Output the (x, y) coordinate of the center of the cell containing the given text.  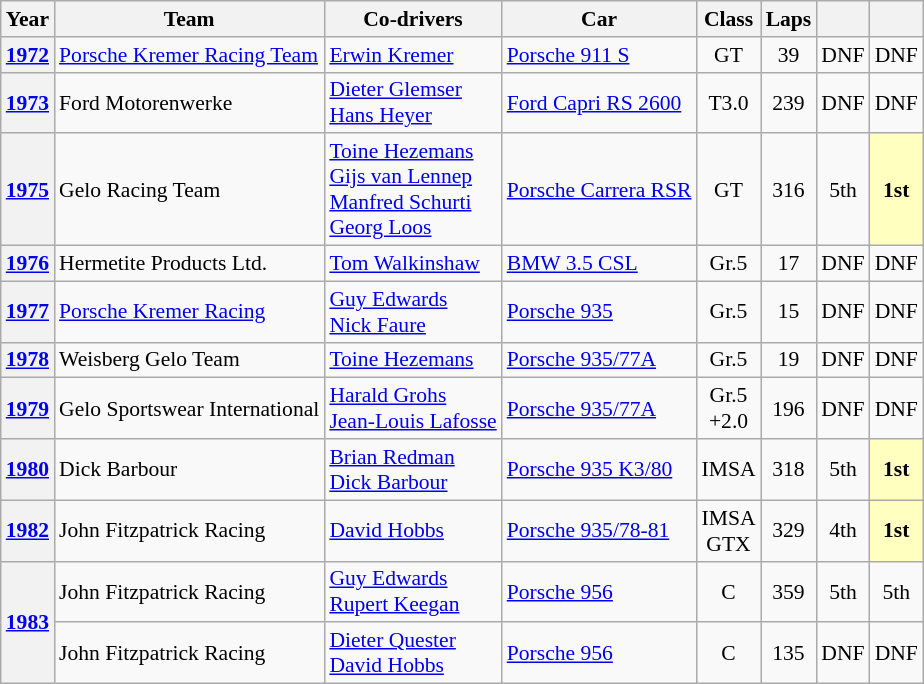
Hermetite Products Ltd. (189, 264)
Erwin Kremer (412, 55)
Car (600, 19)
Gelo Racing Team (189, 190)
39 (789, 55)
Porsche Kremer Racing (189, 312)
4th (842, 530)
1983 (28, 622)
1982 (28, 530)
T3.0 (728, 102)
Toine Hezemans (412, 360)
Porsche Carrera RSR (600, 190)
Ford Motorenwerke (189, 102)
Tom Walkinshaw (412, 264)
Brian Redman Dick Barbour (412, 470)
1972 (28, 55)
329 (789, 530)
Guy Edwards Nick Faure (412, 312)
Dick Barbour (189, 470)
David Hobbs (412, 530)
Porsche Kremer Racing Team (189, 55)
Year (28, 19)
Porsche 935/78-81 (600, 530)
Ford Capri RS 2600 (600, 102)
IMSAGTX (728, 530)
Toine Hezemans Gijs van Lennep Manfred Schurti Georg Loos (412, 190)
239 (789, 102)
IMSA (728, 470)
17 (789, 264)
Gr.5+2.0 (728, 408)
Guy Edwards Rupert Keegan (412, 592)
19 (789, 360)
Weisberg Gelo Team (189, 360)
1976 (28, 264)
Team (189, 19)
1978 (28, 360)
135 (789, 654)
1973 (28, 102)
15 (789, 312)
196 (789, 408)
1977 (28, 312)
1975 (28, 190)
Co-drivers (412, 19)
Porsche 911 S (600, 55)
BMW 3.5 CSL (600, 264)
359 (789, 592)
316 (789, 190)
318 (789, 470)
Harald Grohs Jean-Louis Lafosse (412, 408)
Laps (789, 19)
Porsche 935 (600, 312)
Gelo Sportswear International (189, 408)
Class (728, 19)
1979 (28, 408)
Dieter Glemser Hans Heyer (412, 102)
Dieter Quester David Hobbs (412, 654)
Porsche 935 K3/80 (600, 470)
1980 (28, 470)
